Locate the cell with the specified text and output its [X, Y] center coordinate. 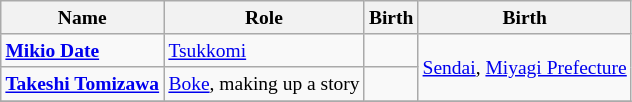
Role [264, 18]
Takeshi Tomizawa [82, 84]
Mikio Date [82, 50]
Name [82, 18]
Boke, making up a story [264, 84]
Tsukkomi [264, 50]
Sendai, Miyagi Prefecture [524, 68]
